Return the [x, y] coordinate for the center point of the cell that contains the specified text.  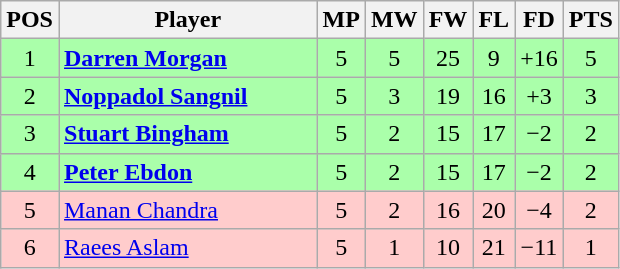
MW [394, 20]
19 [448, 96]
Manan Chandra [188, 210]
20 [494, 210]
Player [188, 20]
FL [494, 20]
+3 [540, 96]
FW [448, 20]
Peter Ebdon [188, 172]
FD [540, 20]
POS [30, 20]
−11 [540, 248]
PTS [590, 20]
+16 [540, 58]
9 [494, 58]
Noppadol Sangnil [188, 96]
25 [448, 58]
Raees Aslam [188, 248]
21 [494, 248]
Darren Morgan [188, 58]
−4 [540, 210]
6 [30, 248]
MP [341, 20]
Stuart Bingham [188, 134]
10 [448, 248]
4 [30, 172]
